Provide the [X, Y] coordinate of the cell's center where the given text is located.  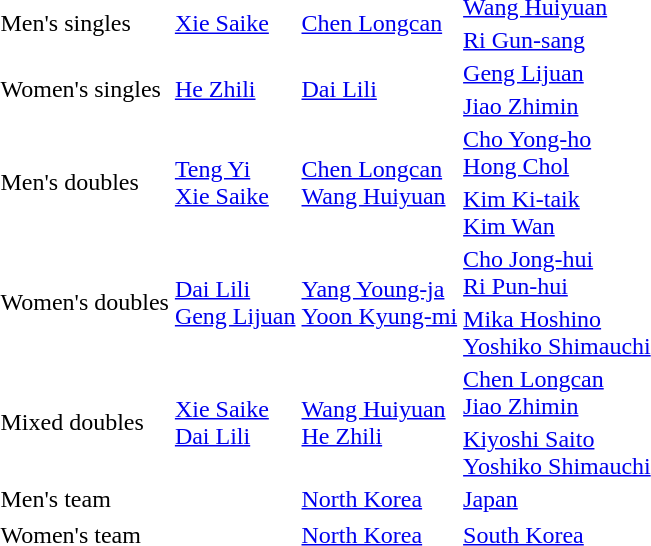
Yang Young-ja Yoon Kyung-mi [380, 302]
Teng Yi Xie Saike [235, 182]
North Korea [380, 499]
Chen Longcan Wang Huiyuan [380, 182]
Dai Lili Geng Lijuan [235, 302]
Dai Lili [380, 90]
Xie Saike Dai Lili [235, 422]
He Zhili [235, 90]
Wang Huiyuan He Zhili [380, 422]
